Extract the (X, Y) coordinate from the center of the cell holding the provided text.  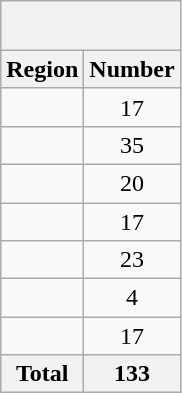
20 (132, 183)
Total (42, 374)
35 (132, 145)
23 (132, 260)
4 (132, 298)
Number (132, 69)
Region (42, 69)
133 (132, 374)
